Detect which cell encompasses the target text, then output its [X, Y] center coordinate. 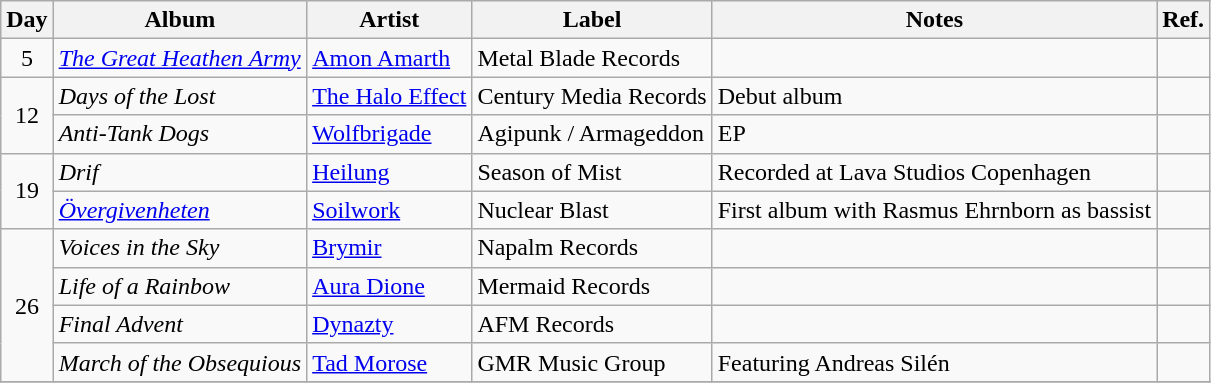
Metal Blade Records [592, 58]
Days of the Lost [180, 96]
Notes [934, 20]
Voices in the Sky [180, 248]
19 [27, 191]
Brymir [390, 248]
First album with Rasmus Ehrnborn as bassist [934, 210]
5 [27, 58]
Label [592, 20]
Nuclear Blast [592, 210]
Heilung [390, 172]
Tad Morose [390, 362]
Drif [180, 172]
Dynazty [390, 324]
Season of Mist [592, 172]
Artist [390, 20]
26 [27, 305]
Wolfbrigade [390, 134]
GMR Music Group [592, 362]
Aura Dione [390, 286]
Soilwork [390, 210]
Recorded at Lava Studios Copenhagen [934, 172]
Övergivenheten [180, 210]
The Halo Effect [390, 96]
Century Media Records [592, 96]
Napalm Records [592, 248]
The Great Heathen Army [180, 58]
EP [934, 134]
Mermaid Records [592, 286]
Final Advent [180, 324]
Featuring Andreas Silén [934, 362]
Album [180, 20]
Life of a Rainbow [180, 286]
12 [27, 115]
Debut album [934, 96]
Agipunk / Armageddon [592, 134]
Anti-Tank Dogs [180, 134]
AFM Records [592, 324]
March of the Obsequious [180, 362]
Day [27, 20]
Ref. [1184, 20]
Amon Amarth [390, 58]
